Return (x, y) of the center of cell containing provided text 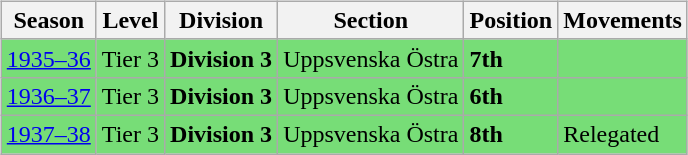
6th (511, 96)
1935–36 (48, 58)
Level (130, 20)
Division (222, 20)
1937–38 (48, 134)
Relegated (623, 134)
Season (48, 20)
7th (511, 58)
Position (511, 20)
Movements (623, 20)
1936–37 (48, 96)
8th (511, 134)
Section (371, 20)
